Output the [x, y] coordinate of the center of the cell containing the given text.  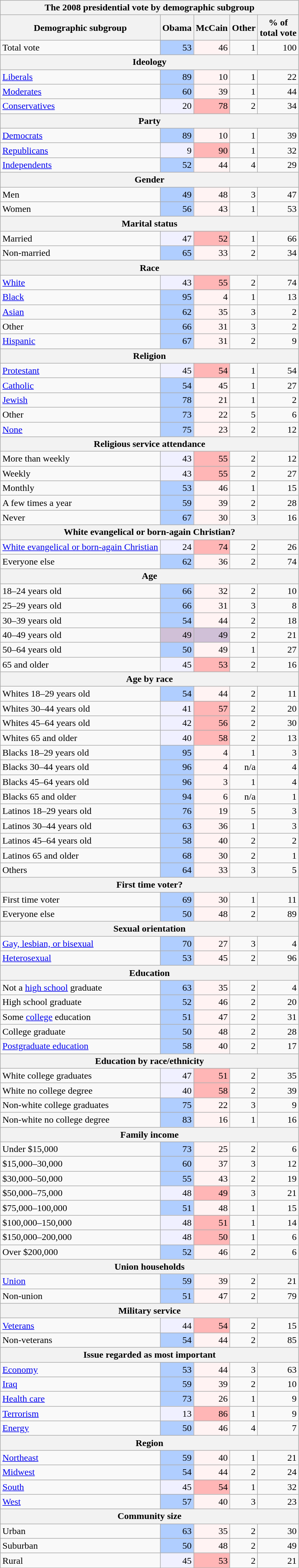
Republicans [80, 150]
White [80, 282]
Terrorism [80, 1414]
Health care [80, 1399]
17 [278, 1046]
Age [149, 576]
7 [278, 1428]
30–39 years old [80, 620]
White evangelical or born-again Christian [80, 547]
White evangelical or born-again Christian? [149, 532]
Jewish [80, 400]
Liberals [80, 77]
Independents [80, 165]
High school graduate [80, 1002]
79 [278, 1296]
Union households [149, 1267]
Whites 65 and older [80, 738]
Weekly [80, 474]
Latinos 45–64 years old [80, 841]
Religion [149, 356]
Asian [80, 312]
18 [278, 620]
West [80, 1502]
Rural [80, 1560]
25–29 years old [80, 606]
Sexual orientation [149, 929]
14 [278, 1223]
Suburban [80, 1546]
Black [80, 297]
85 [278, 1340]
Military service [149, 1311]
Never [80, 518]
Blacks 30–44 years old [80, 767]
Ideology [149, 62]
Blacks 65 and older [80, 797]
76 [177, 811]
Monthly [80, 488]
Non-white no college degree [80, 1120]
Union [80, 1281]
42 [177, 723]
$30,000–50,000 [80, 1179]
Women [80, 209]
Latinos 65 and older [80, 855]
Hispanic [80, 341]
Moderates [80, 91]
Northeast [80, 1458]
Whites 45–64 years old [80, 723]
Non-veterans [80, 1340]
Age by race [149, 679]
29 [278, 165]
Whites 30–44 years old [80, 709]
Energy [80, 1428]
83 [177, 1120]
Obama [177, 28]
Economy [80, 1370]
Family income [149, 1134]
Party [149, 121]
White no college degree [80, 1090]
Conservatives [80, 106]
Gender [149, 179]
37 [212, 1164]
Education by race/ethnicity [149, 1061]
A few times a year [80, 503]
86 [212, 1414]
Catholic [80, 385]
$100,000–150,000 [80, 1223]
41 [177, 709]
$50,000–75,000 [80, 1193]
Race [149, 268]
Gay, lesbian, or bisexual [80, 944]
50–64 years old [80, 650]
Demographic subgroup [80, 28]
Married [80, 238]
Some college education [80, 1017]
Iraq [80, 1384]
Men [80, 194]
Others [80, 870]
White college graduates [80, 1076]
$150,000–200,000 [80, 1237]
More than weekly [80, 459]
First time voter [80, 900]
Whites 18–29 years old [80, 694]
First time voter? [149, 885]
Heterosexual [80, 958]
Over $200,000 [80, 1252]
64 [177, 870]
South [80, 1487]
69 [177, 900]
Latinos 18–29 years old [80, 811]
College graduate [80, 1032]
McCain [212, 28]
65 [177, 253]
25 [212, 1149]
$15,000–30,000 [80, 1164]
Non-union [80, 1296]
The 2008 presidential vote by demographic subgroup [149, 8]
18–24 years old [80, 591]
Region [149, 1443]
40–49 years old [80, 635]
68 [177, 855]
100 [278, 47]
% oftotal vote [278, 28]
Community size [149, 1516]
90 [212, 150]
Issue regarded as most important [149, 1355]
Marital status [149, 224]
None [80, 430]
Total vote [80, 47]
Latinos 30–44 years old [80, 826]
Democrats [80, 135]
Blacks 45–64 years old [80, 782]
Veterans [80, 1325]
Blacks 18–29 years old [80, 753]
Protestant [80, 370]
Religious service attendance [149, 444]
8 [278, 606]
Not a high school graduate [80, 988]
65 and older [80, 664]
Education [149, 973]
Non-married [80, 253]
Postgraduate education [80, 1046]
Midwest [80, 1472]
Under $15,000 [80, 1149]
70 [177, 944]
Non-white college graduates [80, 1105]
94 [177, 797]
Urban [80, 1531]
$75,000–100,000 [80, 1208]
